Find where the given text appears and provide that cell's center as (x, y) coordinate. 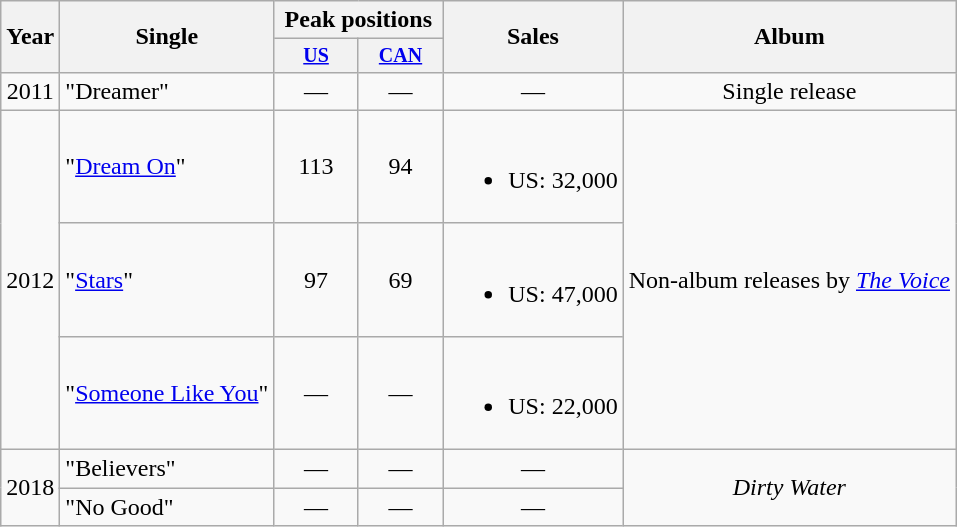
US (316, 56)
69 (400, 280)
97 (316, 280)
Non-album releases by The Voice (789, 280)
Year (30, 37)
2012 (30, 280)
"Dream On" (167, 166)
Sales (533, 37)
CAN (400, 56)
Single release (789, 91)
Single (167, 37)
94 (400, 166)
US: 22,000 (533, 392)
US: 47,000 (533, 280)
"Someone Like You" (167, 392)
2011 (30, 91)
US: 32,000 (533, 166)
"No Good" (167, 507)
Album (789, 37)
"Stars" (167, 280)
"Believers" (167, 469)
"Dreamer" (167, 91)
2018 (30, 488)
113 (316, 166)
Dirty Water (789, 488)
Peak positions (358, 20)
